Capture the cell that displays the provided text and extract its [X, Y] central coordinate. 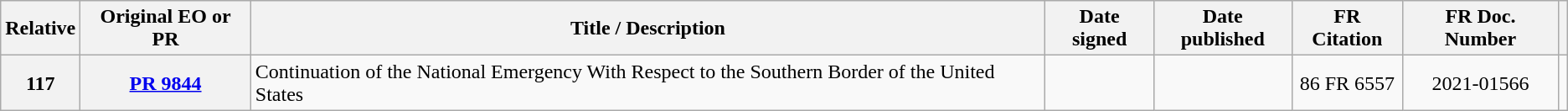
PR 9844 [166, 82]
FR Doc. Number [1481, 29]
FR Citation [1347, 29]
Title / Description [647, 29]
2021-01566 [1481, 82]
86 FR 6557 [1347, 82]
Relative [40, 29]
117 [40, 82]
Date signed [1100, 29]
Date published [1223, 29]
Continuation of the National Emergency With Respect to the Southern Border of the United States [647, 82]
Original EO or PR [166, 29]
